Output the [X, Y] coordinate of the center of the cell containing the given text.  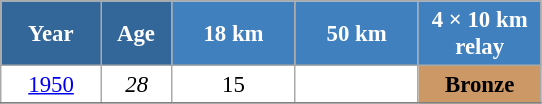
Age [136, 34]
18 km [234, 34]
15 [234, 85]
Bronze [480, 85]
Year [52, 34]
4 × 10 km relay [480, 34]
28 [136, 85]
1950 [52, 85]
50 km [356, 34]
